Return [X, Y] of the center of cell containing provided text 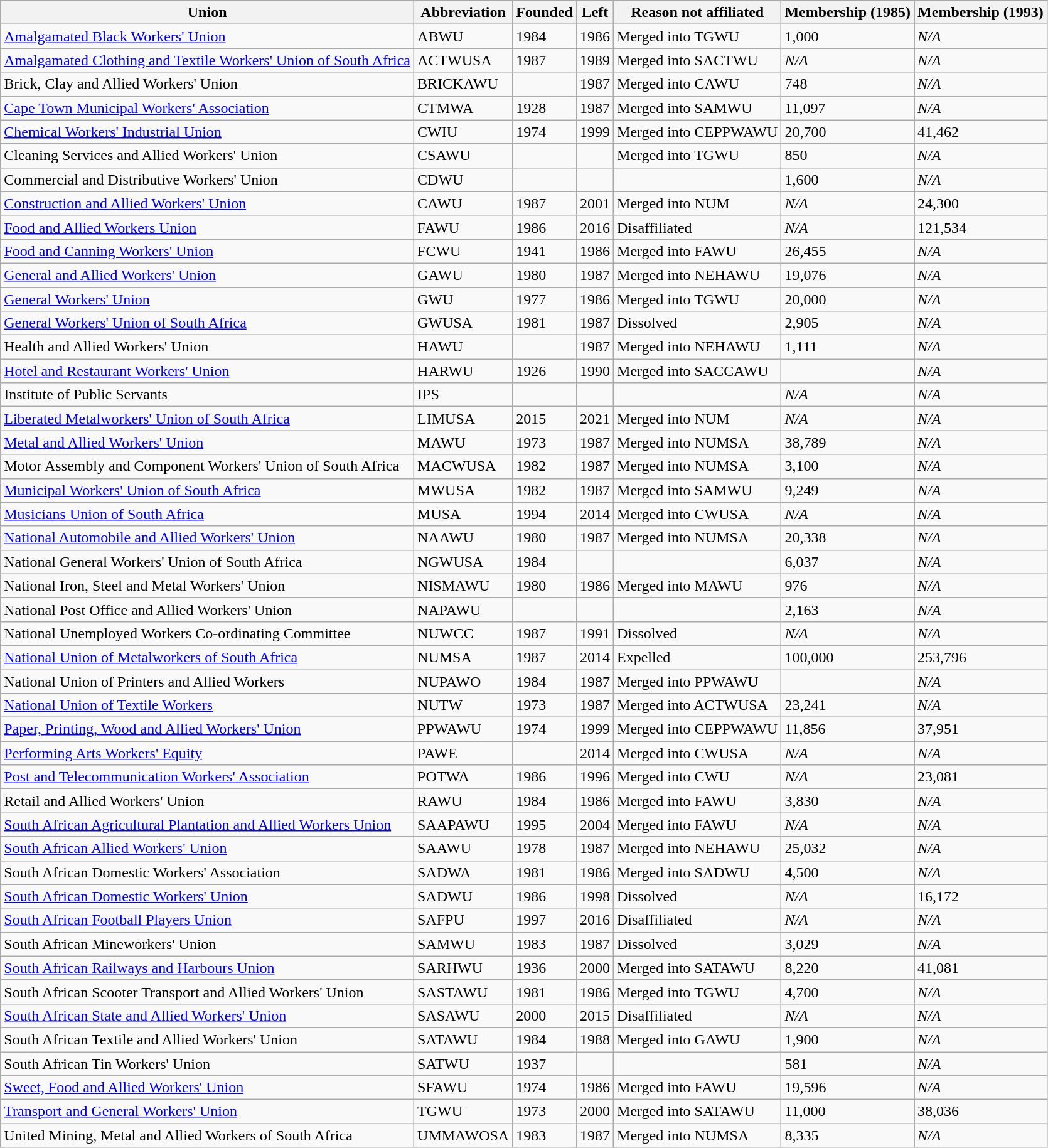
Retail and Allied Workers' Union [207, 801]
National General Workers' Union of South Africa [207, 562]
Reason not affiliated [698, 13]
PPWAWU [463, 729]
850 [848, 156]
Food and Allied Workers Union [207, 227]
Merged into MAWU [698, 586]
National Automobile and Allied Workers' Union [207, 538]
GWUSA [463, 323]
Merged into SADWU [698, 872]
Membership (1985) [848, 13]
38,789 [848, 443]
FAWU [463, 227]
Merged into GAWU [698, 1039]
South African State and Allied Workers' Union [207, 1016]
Merged into SACTWU [698, 60]
Motor Assembly and Component Workers' Union of South Africa [207, 466]
RAWU [463, 801]
Merged into CWU [698, 777]
Amalgamated Black Workers' Union [207, 36]
19,076 [848, 275]
GAWU [463, 275]
Brick, Clay and Allied Workers' Union [207, 84]
Construction and Allied Workers' Union [207, 203]
1,900 [848, 1039]
41,462 [981, 132]
General Workers' Union [207, 299]
Metal and Allied Workers' Union [207, 443]
South African Domestic Workers' Association [207, 872]
253,796 [981, 657]
Municipal Workers' Union of South Africa [207, 490]
1,600 [848, 180]
SARHWU [463, 968]
National Iron, Steel and Metal Workers' Union [207, 586]
8,335 [848, 1135]
Merged into CAWU [698, 84]
NISMAWU [463, 586]
1997 [545, 920]
NUPAWO [463, 681]
South African Scooter Transport and Allied Workers' Union [207, 992]
CDWU [463, 180]
BRICKAWU [463, 84]
SAAPAWU [463, 825]
23,241 [848, 705]
National Union of Metalworkers of South Africa [207, 657]
SAFPU [463, 920]
Union [207, 13]
NGWUSA [463, 562]
MAWU [463, 443]
Commercial and Distributive Workers' Union [207, 180]
South African Railways and Harbours Union [207, 968]
1926 [545, 371]
Abbreviation [463, 13]
581 [848, 1064]
3,830 [848, 801]
South African Football Players Union [207, 920]
Left [595, 13]
CTMWA [463, 108]
National Unemployed Workers Co-ordinating Committee [207, 633]
121,534 [981, 227]
South African Domestic Workers' Union [207, 896]
26,455 [848, 251]
GWU [463, 299]
SASTAWU [463, 992]
South African Agricultural Plantation and Allied Workers Union [207, 825]
20,338 [848, 538]
2001 [595, 203]
ABWU [463, 36]
2,163 [848, 609]
4,700 [848, 992]
SFAWU [463, 1088]
NAAWU [463, 538]
Expelled [698, 657]
SADWU [463, 896]
100,000 [848, 657]
11,097 [848, 108]
Liberated Metalworkers' Union of South Africa [207, 419]
National Union of Printers and Allied Workers [207, 681]
1991 [595, 633]
United Mining, Metal and Allied Workers of South Africa [207, 1135]
SAAWU [463, 849]
Food and Canning Workers' Union [207, 251]
TGWU [463, 1112]
South African Tin Workers' Union [207, 1064]
Founded [545, 13]
General Workers' Union of South Africa [207, 323]
1978 [545, 849]
6,037 [848, 562]
SATAWU [463, 1039]
POTWA [463, 777]
Post and Telecommunication Workers' Association [207, 777]
9,249 [848, 490]
3,100 [848, 466]
24,300 [981, 203]
SADWA [463, 872]
South African Textile and Allied Workers' Union [207, 1039]
1996 [595, 777]
South African Mineworkers' Union [207, 944]
23,081 [981, 777]
Hotel and Restaurant Workers' Union [207, 371]
Performing Arts Workers' Equity [207, 753]
1994 [545, 514]
IPS [463, 395]
SAMWU [463, 944]
Musicians Union of South Africa [207, 514]
1,000 [848, 36]
Chemical Workers' Industrial Union [207, 132]
NUMSA [463, 657]
Merged into ACTWUSA [698, 705]
HAWU [463, 347]
748 [848, 84]
CAWU [463, 203]
11,856 [848, 729]
Cleaning Services and Allied Workers' Union [207, 156]
Health and Allied Workers' Union [207, 347]
41,081 [981, 968]
Amalgamated Clothing and Textile Workers' Union of South Africa [207, 60]
PAWE [463, 753]
16,172 [981, 896]
SATWU [463, 1064]
4,500 [848, 872]
19,596 [848, 1088]
11,000 [848, 1112]
HARWU [463, 371]
1937 [545, 1064]
Cape Town Municipal Workers' Association [207, 108]
25,032 [848, 849]
South African Allied Workers' Union [207, 849]
1928 [545, 108]
1998 [595, 896]
MUSA [463, 514]
Membership (1993) [981, 13]
1990 [595, 371]
Institute of Public Servants [207, 395]
National Union of Textile Workers [207, 705]
38,036 [981, 1112]
Sweet, Food and Allied Workers' Union [207, 1088]
1977 [545, 299]
37,951 [981, 729]
1995 [545, 825]
CWIU [463, 132]
ACTWUSA [463, 60]
MWUSA [463, 490]
UMMAWOSA [463, 1135]
1989 [595, 60]
Paper, Printing, Wood and Allied Workers' Union [207, 729]
General and Allied Workers' Union [207, 275]
3,029 [848, 944]
8,220 [848, 968]
1941 [545, 251]
NUWCC [463, 633]
Transport and General Workers' Union [207, 1112]
20,000 [848, 299]
National Post Office and Allied Workers' Union [207, 609]
2021 [595, 419]
1988 [595, 1039]
2004 [595, 825]
2,905 [848, 323]
20,700 [848, 132]
1936 [545, 968]
MACWUSA [463, 466]
976 [848, 586]
Merged into PPWAWU [698, 681]
Merged into SACCAWU [698, 371]
LIMUSA [463, 419]
NAPAWU [463, 609]
SASAWU [463, 1016]
CSAWU [463, 156]
NUTW [463, 705]
1,111 [848, 347]
FCWU [463, 251]
